Return the [X, Y] coordinate for the center point of the cell that contains the specified text.  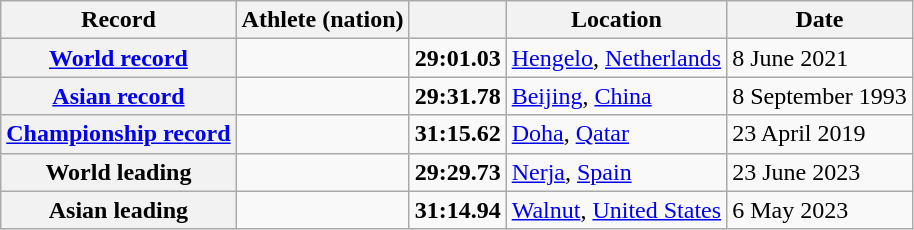
Athlete (nation) [322, 20]
31:15.62 [458, 134]
Asian record [118, 96]
29:01.03 [458, 58]
Championship record [118, 134]
Hengelo, Netherlands [616, 58]
Date [820, 20]
Nerja, Spain [616, 172]
Asian leading [118, 210]
8 June 2021 [820, 58]
29:29.73 [458, 172]
29:31.78 [458, 96]
Record [118, 20]
6 May 2023 [820, 210]
Location [616, 20]
31:14.94 [458, 210]
Beijing, China [616, 96]
8 September 1993 [820, 96]
World record [118, 58]
23 June 2023 [820, 172]
Doha, Qatar [616, 134]
Walnut, United States [616, 210]
World leading [118, 172]
23 April 2019 [820, 134]
